For the text-containing cell, return its midpoint in [x, y] coordinate format. 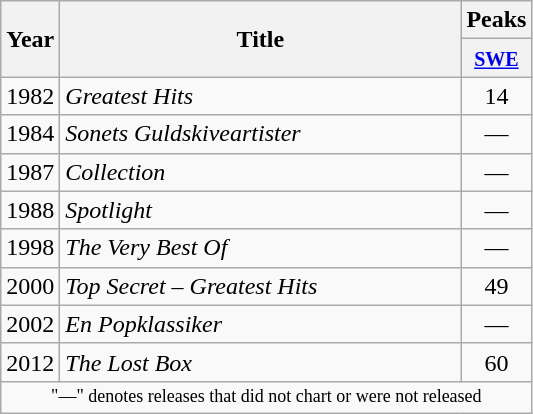
The Very Best Of [260, 248]
Peaks [496, 20]
49 [496, 286]
1988 [30, 210]
The Lost Box [260, 362]
1984 [30, 134]
1987 [30, 172]
Sonets Guldskiveartister [260, 134]
Collection [260, 172]
2012 [30, 362]
Greatest Hits [260, 96]
Spotlight [260, 210]
14 [496, 96]
1982 [30, 96]
SWE [496, 58]
1998 [30, 248]
2000 [30, 286]
En Popklassiker [260, 324]
Top Secret – Greatest Hits [260, 286]
Title [260, 39]
Year [30, 39]
60 [496, 362]
"—" denotes releases that did not chart or were not released [266, 396]
2002 [30, 324]
